Locate the cell with the specified text and output its [x, y] center coordinate. 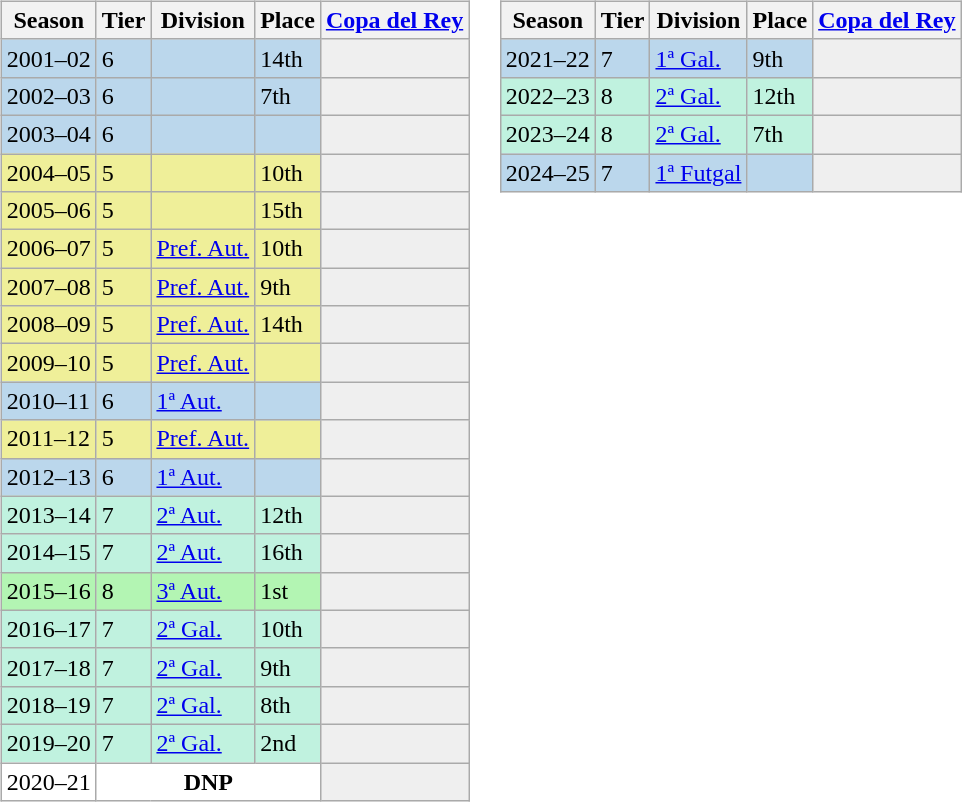
2001–02 [48, 58]
2006–07 [48, 249]
2nd [288, 743]
2022–23 [548, 96]
2002–03 [48, 96]
1st [288, 591]
1ª Gal. [698, 58]
2012–13 [48, 477]
2008–09 [48, 325]
2021–22 [548, 58]
2016–17 [48, 629]
2007–08 [48, 287]
2005–06 [48, 211]
2024–25 [548, 173]
2011–12 [48, 439]
3ª Aut. [203, 591]
1ª Futgal [698, 173]
2003–04 [48, 134]
DNP [208, 781]
2015–16 [48, 591]
2004–05 [48, 173]
2010–11 [48, 401]
2017–18 [48, 667]
8th [288, 705]
2013–14 [48, 515]
2018–19 [48, 705]
2009–10 [48, 363]
2019–20 [48, 743]
2020–21 [48, 781]
2023–24 [548, 134]
2014–15 [48, 553]
15th [288, 211]
16th [288, 553]
